Find where the given text appears and provide that cell's center as [x, y] coordinate. 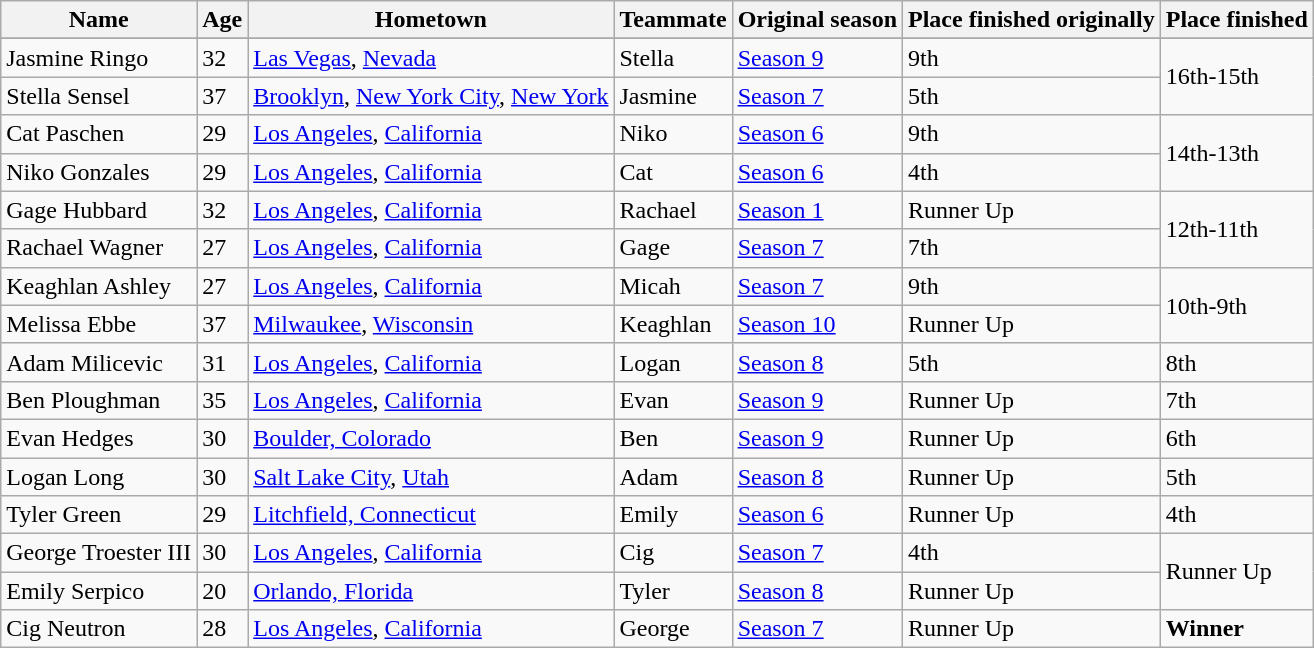
Cig [673, 553]
Jasmine [673, 96]
Tyler [673, 591]
Evan Hedges [99, 438]
Adam [673, 477]
Season 1 [817, 210]
Rachael [673, 210]
16th-15th [1236, 77]
Niko [673, 134]
Cat Paschen [99, 134]
Cat [673, 172]
31 [222, 362]
Gage Hubbard [99, 210]
Place finished originally [1032, 20]
Age [222, 20]
Brooklyn, New York City, New York [431, 96]
Micah [673, 286]
Hometown [431, 20]
14th-13th [1236, 153]
Boulder, Colorado [431, 438]
Logan [673, 362]
Tyler Green [99, 515]
George Troester III [99, 553]
Milwaukee, Wisconsin [431, 324]
Keaghlan Ashley [99, 286]
Jasmine Ringo [99, 58]
20 [222, 591]
Place finished [1236, 20]
George [673, 629]
Las Vegas, Nevada [431, 58]
Salt Lake City, Utah [431, 477]
10th-9th [1236, 305]
12th-11th [1236, 229]
Emily [673, 515]
Gage [673, 248]
28 [222, 629]
Melissa Ebbe [99, 324]
6th [1236, 438]
Cig Neutron [99, 629]
Name [99, 20]
Ben [673, 438]
Ben Ploughman [99, 400]
Winner [1236, 629]
8th [1236, 362]
Evan [673, 400]
Stella Sensel [99, 96]
Orlando, Florida [431, 591]
Season 10 [817, 324]
Teammate [673, 20]
Rachael Wagner [99, 248]
Logan Long [99, 477]
Keaghlan [673, 324]
Niko Gonzales [99, 172]
Stella [673, 58]
Litchfield, Connecticut [431, 515]
35 [222, 400]
Adam Milicevic [99, 362]
Original season [817, 20]
Emily Serpico [99, 591]
